Output the (x, y) coordinate of the center of the cell containing the given text.  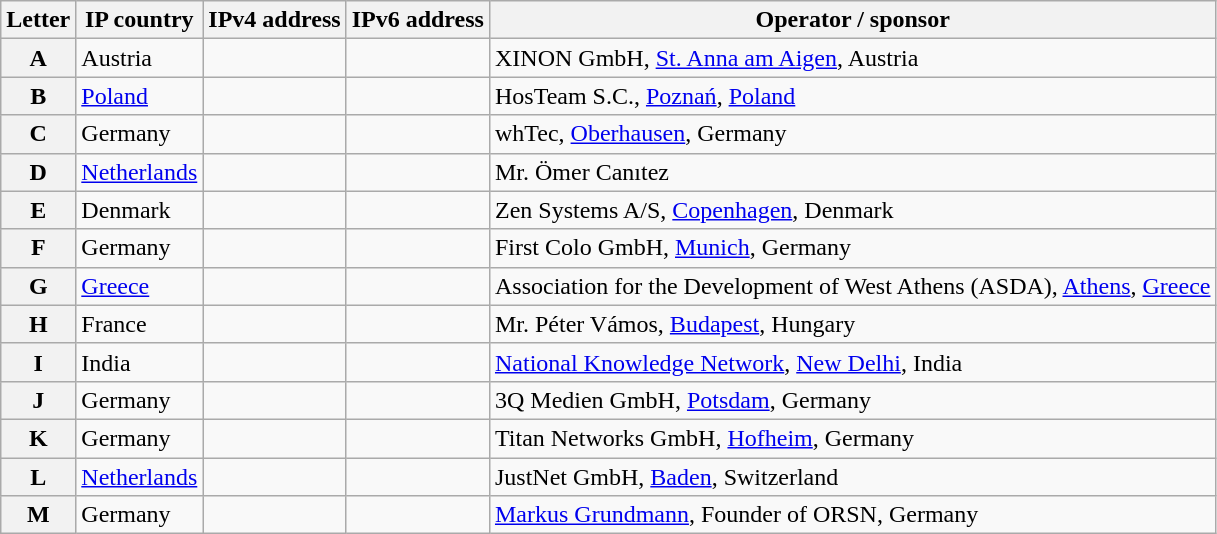
A (38, 58)
IP country (140, 20)
India (140, 362)
Letter (38, 20)
Association for the Development of West Athens (ASDA), Athens, Greece (852, 286)
France (140, 324)
Zen Systems A/S, Copenhagen, Denmark (852, 210)
HosTeam S.C., Poznań, Poland (852, 96)
B (38, 96)
E (38, 210)
J (38, 400)
3Q Medien GmbH, Potsdam, Germany (852, 400)
Mr. Péter Vámos, Budapest, Hungary (852, 324)
JustNet GmbH, Baden, Switzerland (852, 477)
Greece (140, 286)
Mr. Ömer Canıtez (852, 172)
Poland (140, 96)
Titan Networks GmbH, Hofheim, Germany (852, 438)
L (38, 477)
Denmark (140, 210)
M (38, 515)
G (38, 286)
IPv6 address (418, 20)
D (38, 172)
First Colo GmbH, Munich, Germany (852, 248)
Operator / sponsor (852, 20)
I (38, 362)
K (38, 438)
XINON GmbH, St. Anna am Aigen, Austria (852, 58)
F (38, 248)
National Knowledge Network, New Delhi, India (852, 362)
H (38, 324)
C (38, 134)
Austria (140, 58)
IPv4 address (274, 20)
Markus Grundmann, Founder of ORSN, Germany (852, 515)
whTec, Oberhausen, Germany (852, 134)
